Detect which cell encompasses the target text, then output its [x, y] center coordinate. 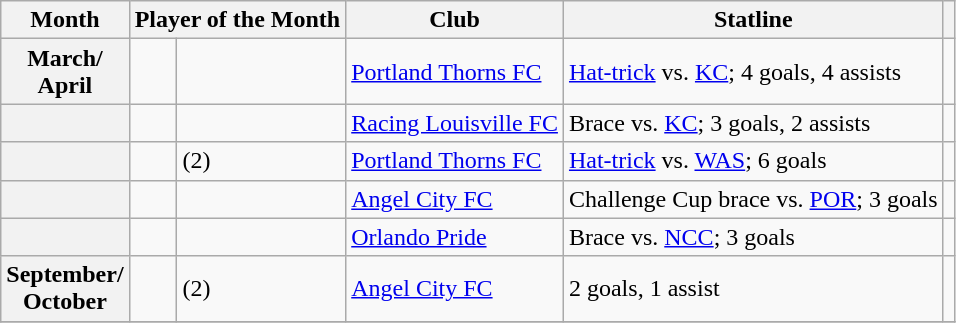
September/October [65, 288]
March/April [65, 72]
Orlando Pride [455, 237]
Month [65, 20]
Racing Louisville FC [455, 123]
Statline [753, 20]
Brace vs. KC; 3 goals, 2 assists [753, 123]
2 goals, 1 assist [753, 288]
Hat-trick vs. WAS; 6 goals [753, 161]
Hat-trick vs. KC; 4 goals, 4 assists [753, 72]
Player of the Month [238, 20]
Challenge Cup brace vs. POR; 3 goals [753, 199]
Club [455, 20]
Brace vs. NCC; 3 goals [753, 237]
